Detect which cell encompasses the target text, then output its (x, y) center coordinate. 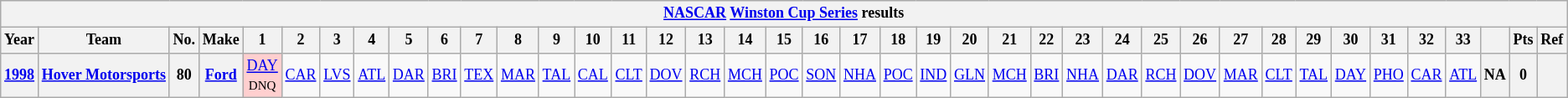
16 (821, 40)
80 (184, 75)
5 (409, 40)
7 (479, 40)
23 (1083, 40)
10 (593, 40)
Make (221, 40)
PHO (1389, 75)
20 (970, 40)
11 (628, 40)
19 (933, 40)
30 (1350, 40)
IND (933, 75)
18 (898, 40)
3 (337, 40)
TEX (479, 75)
13 (705, 40)
1998 (20, 75)
Hover Motorsports (104, 75)
28 (1278, 40)
17 (860, 40)
Year (20, 40)
9 (556, 40)
33 (1463, 40)
26 (1200, 40)
27 (1240, 40)
22 (1047, 40)
32 (1426, 40)
GLN (970, 75)
14 (745, 40)
NASCAR Winston Cup Series results (784, 13)
0 (1523, 75)
LVS (337, 75)
Team (104, 40)
8 (518, 40)
1 (262, 40)
6 (444, 40)
21 (1009, 40)
12 (666, 40)
Ref (1552, 40)
29 (1313, 40)
15 (784, 40)
NA (1494, 75)
25 (1161, 40)
CAL (593, 75)
DAYDNQ (262, 75)
24 (1122, 40)
No. (184, 40)
4 (372, 40)
Pts (1523, 40)
DAY (1350, 75)
31 (1389, 40)
Ford (221, 75)
2 (301, 40)
SON (821, 75)
